For the text-containing cell, return its midpoint in [X, Y] coordinate format. 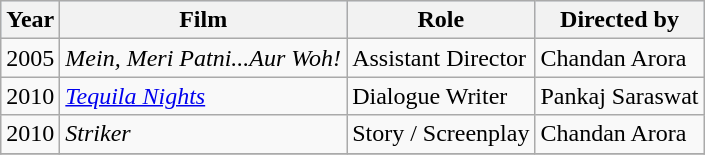
Striker [204, 134]
Story / Screenplay [441, 134]
Pankaj Saraswat [620, 96]
Film [204, 20]
2005 [30, 58]
Assistant Director [441, 58]
Dialogue Writer [441, 96]
Mein, Meri Patni...Aur Woh! [204, 58]
Directed by [620, 20]
Tequila Nights [204, 96]
Year [30, 20]
Role [441, 20]
